Capture the cell that displays the provided text and extract its (X, Y) central coordinate. 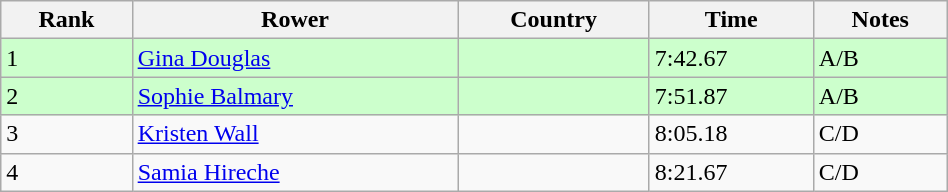
Samia Hireche (295, 172)
Sophie Balmary (295, 96)
Notes (880, 20)
7:51.87 (731, 96)
1 (66, 58)
8:05.18 (731, 134)
Kristen Wall (295, 134)
Country (554, 20)
Gina Douglas (295, 58)
2 (66, 96)
8:21.67 (731, 172)
Time (731, 20)
4 (66, 172)
3 (66, 134)
7:42.67 (731, 58)
Rank (66, 20)
Rower (295, 20)
